Pinpoint the cell where the given text exists, returning its (x, y) midpoint coordinate. 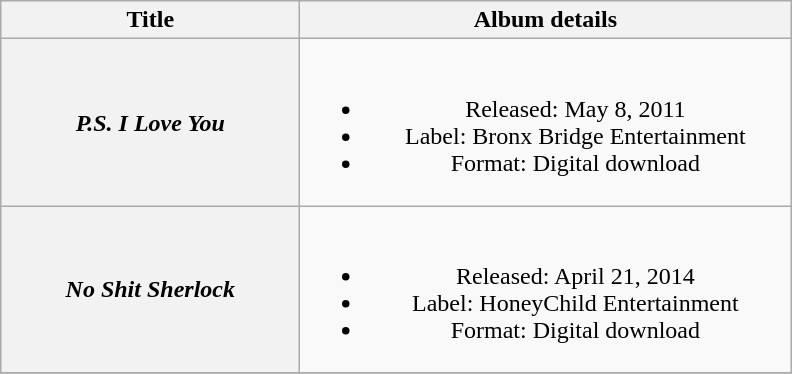
Released: May 8, 2011Label: Bronx Bridge EntertainmentFormat: Digital download (546, 122)
Title (150, 20)
Released: April 21, 2014Label: HoneyChild EntertainmentFormat: Digital download (546, 290)
No Shit Sherlock (150, 290)
Album details (546, 20)
P.S. I Love You (150, 122)
